Pinpoint the cell where the given text exists, returning its [x, y] midpoint coordinate. 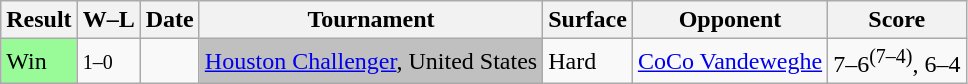
Hard [588, 62]
Result [39, 20]
Win [39, 62]
1–0 [108, 62]
7–6(7–4), 6–4 [897, 62]
CoCo Vandeweghe [730, 62]
Score [897, 20]
Houston Challenger, United States [370, 62]
Date [170, 20]
Tournament [370, 20]
Surface [588, 20]
W–L [108, 20]
Opponent [730, 20]
